Identify which cell holds the provided text, then report its (X, Y) central coordinate. 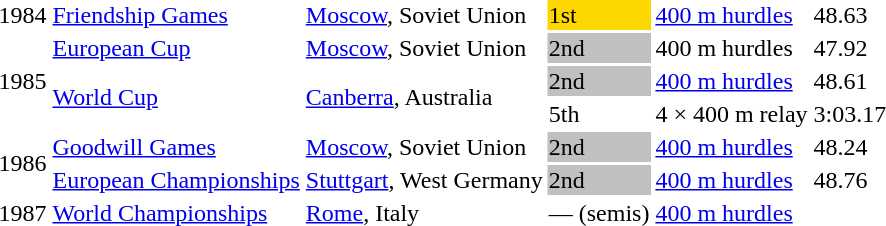
World Cup (176, 98)
Canberra, Australia (424, 98)
4 × 400 m relay (732, 114)
Stuttgart, West Germany (424, 180)
European Championships (176, 180)
Friendship Games (176, 15)
1st (599, 15)
Goodwill Games (176, 147)
European Cup (176, 48)
5th (599, 114)
